Return the (X, Y) coordinate for the center point of the cell that contains the specified text.  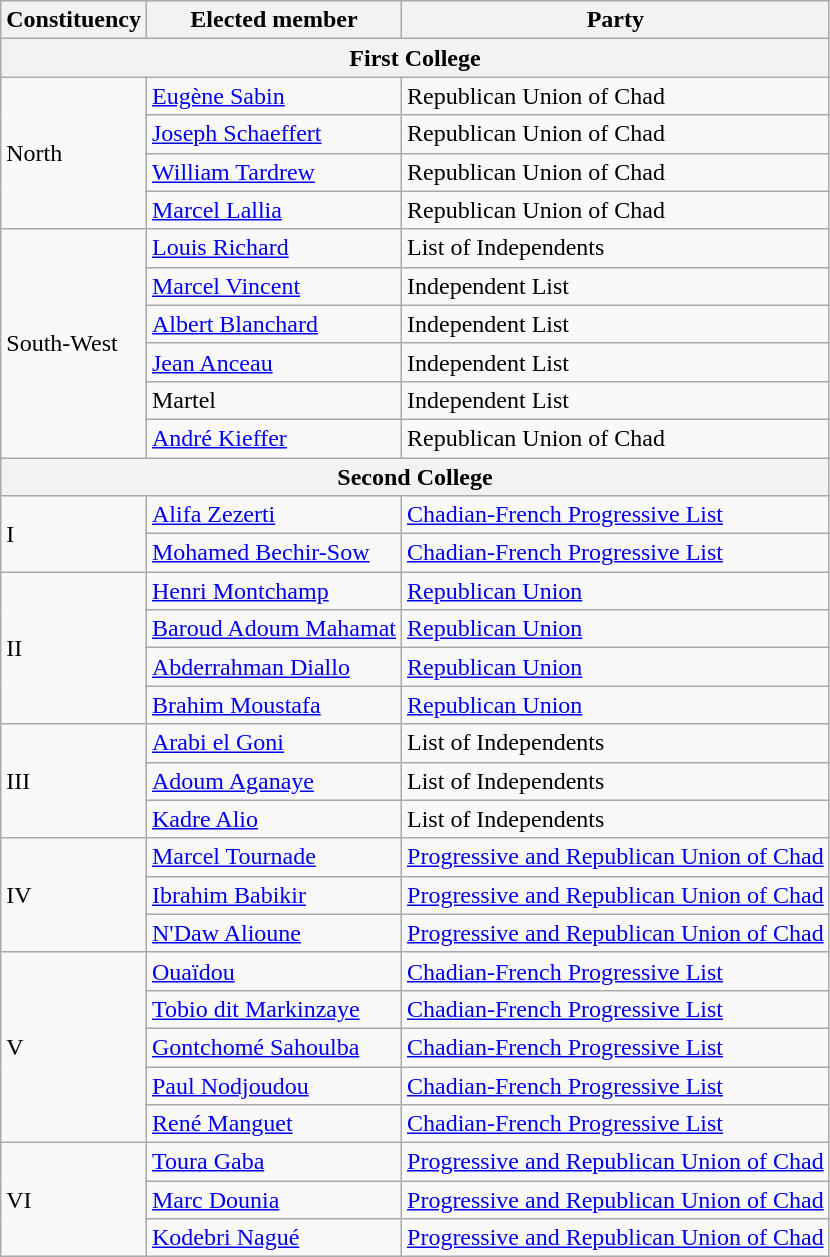
André Kieffer (274, 438)
First College (415, 58)
Arabi el Goni (274, 743)
South-West (74, 343)
Second College (415, 477)
Party (616, 20)
Abderrahman Diallo (274, 667)
Louis Richard (274, 248)
Ouaïdou (274, 971)
Albert Blanchard (274, 324)
René Manguet (274, 1124)
Joseph Schaeffert (274, 134)
Ibrahim Babikir (274, 895)
I (74, 534)
North (74, 153)
V (74, 1047)
Gontchomé Sahoulba (274, 1047)
William Tardrew (274, 172)
II (74, 648)
N'Daw Alioune (274, 933)
Marcel Tournade (274, 857)
Henri Montchamp (274, 591)
Marcel Lallia (274, 210)
Eugène Sabin (274, 96)
Brahim Moustafa (274, 705)
Martel (274, 400)
Tobio dit Markinzaye (274, 1009)
Alifa Zezerti (274, 515)
Toura Gaba (274, 1162)
Kadre Alio (274, 819)
Jean Anceau (274, 362)
Adoum Aganaye (274, 781)
Constituency (74, 20)
III (74, 781)
Baroud Adoum Mahamat (274, 629)
Mohamed Bechir-Sow (274, 553)
IV (74, 895)
Elected member (274, 20)
Kodebri Nagué (274, 1238)
Marcel Vincent (274, 286)
VI (74, 1200)
Paul Nodjoudou (274, 1085)
Marc Dounia (274, 1200)
